Return [x, y] of the center of cell containing provided text 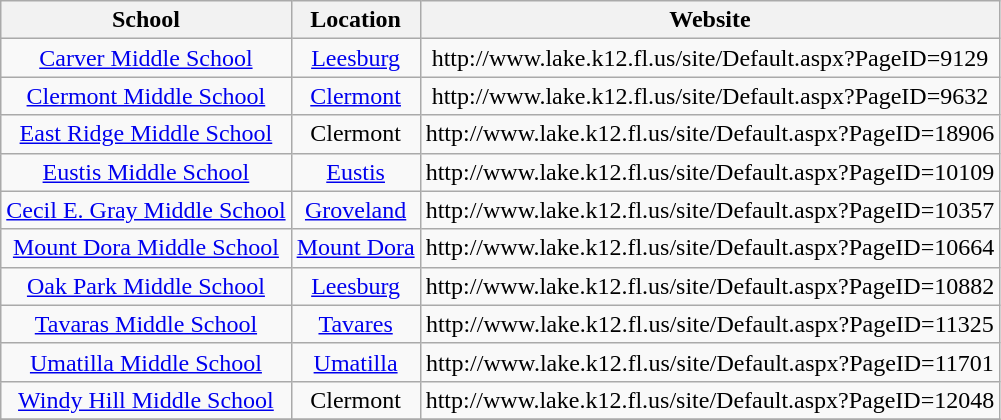
Clermont Middle School [146, 96]
http://www.lake.k12.fl.us/site/Default.aspx?PageID=9129 [710, 58]
Tavaras Middle School [146, 324]
Mount Dora Middle School [146, 248]
http://www.lake.k12.fl.us/site/Default.aspx?PageID=11701 [710, 362]
Windy Hill Middle School [146, 400]
http://www.lake.k12.fl.us/site/Default.aspx?PageID=10109 [710, 172]
Tavares [356, 324]
http://www.lake.k12.fl.us/site/Default.aspx?PageID=10357 [710, 210]
School [146, 20]
Mount Dora [356, 248]
Cecil E. Gray Middle School [146, 210]
http://www.lake.k12.fl.us/site/Default.aspx?PageID=18906 [710, 134]
Eustis [356, 172]
Location [356, 20]
Oak Park Middle School [146, 286]
Umatilla [356, 362]
Groveland [356, 210]
Carver Middle School [146, 58]
http://www.lake.k12.fl.us/site/Default.aspx?PageID=10664 [710, 248]
Website [710, 20]
http://www.lake.k12.fl.us/site/Default.aspx?PageID=11325 [710, 324]
East Ridge Middle School [146, 134]
http://www.lake.k12.fl.us/site/Default.aspx?PageID=10882 [710, 286]
http://www.lake.k12.fl.us/site/Default.aspx?PageID=12048 [710, 400]
Eustis Middle School [146, 172]
Umatilla Middle School [146, 362]
http://www.lake.k12.fl.us/site/Default.aspx?PageID=9632 [710, 96]
